From the cell containing the given text, extract its center point as [x, y] coordinate. 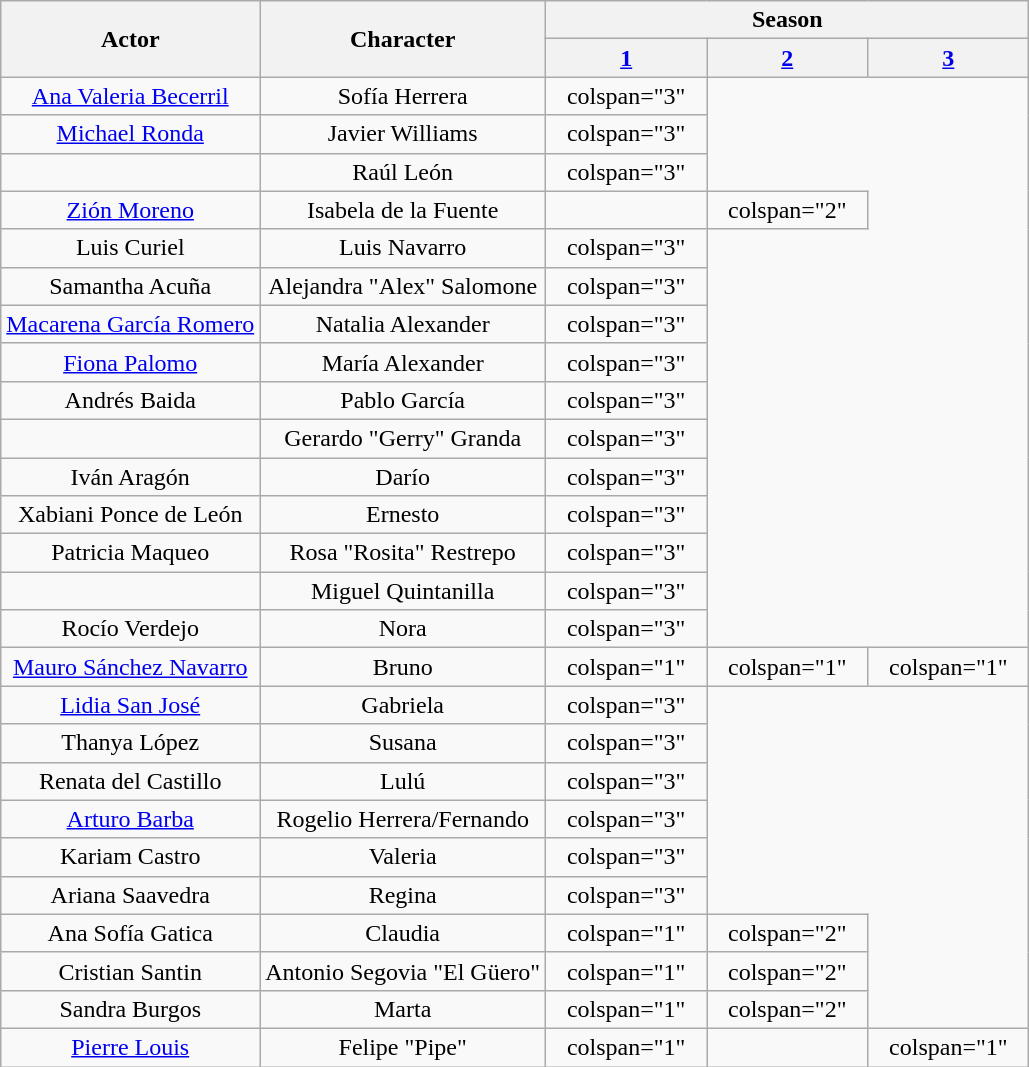
Ariana Saavedra [130, 895]
Gabriela [403, 705]
Samantha Acuña [130, 286]
Bruno [403, 667]
Raúl León [403, 172]
Isabela de la Fuente [403, 210]
Nora [403, 629]
1 [626, 58]
2 [788, 58]
Macarena García Romero [130, 324]
Rocío Verdejo [130, 629]
Javier Williams [403, 134]
Regina [403, 895]
Pierre Louis [130, 1047]
Thanya López [130, 743]
Ernesto [403, 515]
3 [948, 58]
Luis Curiel [130, 248]
Rogelio Herrera/Fernando [403, 819]
Antonio Segovia "El Güero" [403, 971]
Susana [403, 743]
Andrés Baida [130, 400]
Cristian Santin [130, 971]
Lulú [403, 781]
Ana Sofía Gatica [130, 933]
Iván Aragón [130, 477]
Renata del Castillo [130, 781]
Fiona Palomo [130, 362]
Pablo García [403, 400]
Luis Navarro [403, 248]
Gerardo "Gerry" Granda [403, 438]
Alejandra "Alex" Salomone [403, 286]
Valeria [403, 857]
Character [403, 39]
Marta [403, 1009]
Xabiani Ponce de León [130, 515]
Mauro Sánchez Navarro [130, 667]
Season [788, 20]
Felipe "Pipe" [403, 1047]
Lidia San José [130, 705]
Natalia Alexander [403, 324]
Kariam Castro [130, 857]
Darío [403, 477]
María Alexander [403, 362]
Rosa "Rosita" Restrepo [403, 553]
Actor [130, 39]
Sandra Burgos [130, 1009]
Claudia [403, 933]
Michael Ronda [130, 134]
Zión Moreno [130, 210]
Patricia Maqueo [130, 553]
Sofía Herrera [403, 96]
Miguel Quintanilla [403, 591]
Arturo Barba [130, 819]
Ana Valeria Becerril [130, 96]
